Detect which cell encompasses the target text, then output its (X, Y) center coordinate. 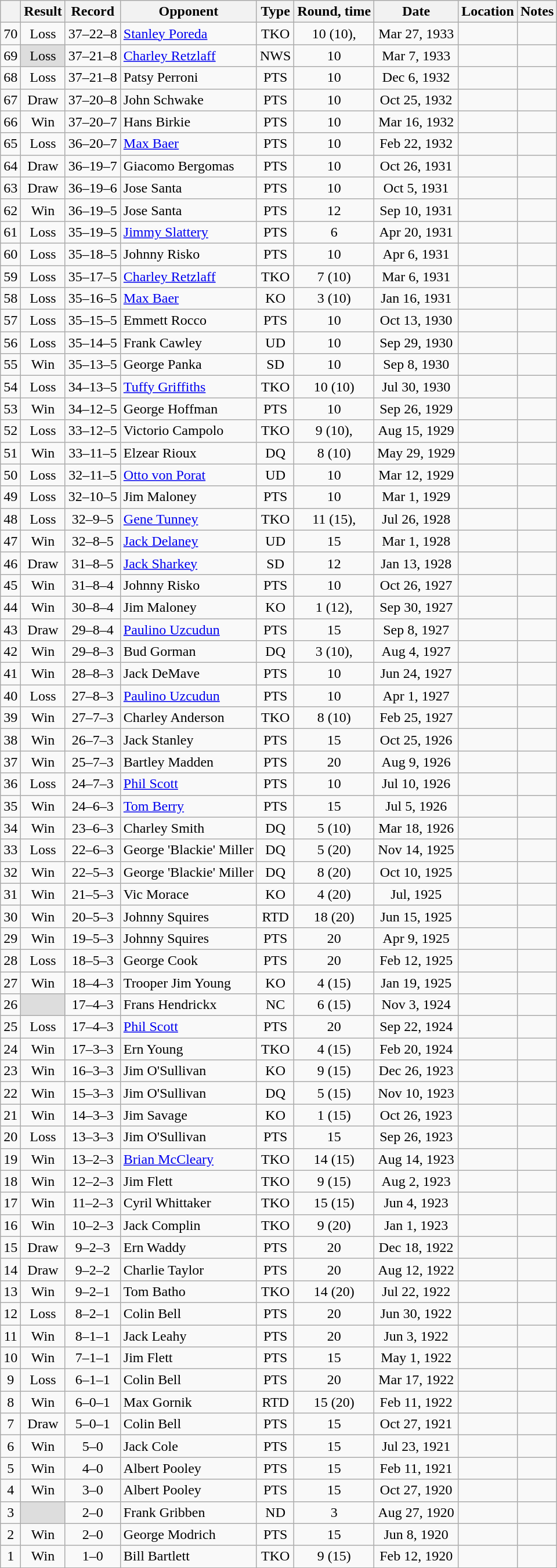
Notes (537, 12)
55 (10, 365)
70 (10, 34)
Oct 5, 1931 (417, 188)
Aug 9, 1926 (417, 762)
Jul 22, 1922 (417, 1291)
30 (10, 916)
59 (10, 277)
4–0 (93, 1468)
Apr 9, 1925 (417, 938)
Result (43, 12)
23 (10, 1071)
31–8–4 (93, 585)
Jack Complin (188, 1225)
22 (10, 1093)
29–8–4 (93, 629)
14 (15) (334, 1159)
Mar 6, 1931 (417, 277)
Record (93, 12)
17–3–3 (93, 1049)
11 (15), (334, 519)
58 (10, 299)
60 (10, 254)
Frank Cawley (188, 343)
46 (10, 563)
Charlie Taylor (188, 1269)
11–2–3 (93, 1203)
Jack Cole (188, 1446)
Feb 11, 1922 (417, 1402)
Bill Bartlett (188, 1556)
34–13–5 (93, 387)
Oct 25, 1932 (417, 100)
Aug 4, 1927 (417, 652)
Charley Smith (188, 828)
Frank Gribben (188, 1512)
Jack DeMave (188, 674)
Sep 8, 1930 (417, 365)
35–15–5 (93, 321)
28–8–3 (93, 674)
6–0–1 (93, 1402)
22–5–3 (93, 872)
Sep 29, 1930 (417, 343)
Oct 26, 1927 (417, 585)
5–0–1 (93, 1424)
Elzear Rioux (188, 453)
25 (10, 1027)
41 (10, 674)
15 (15) (334, 1203)
Sep 22, 1924 (417, 1027)
George Modrich (188, 1534)
56 (10, 343)
Jul 23, 1921 (417, 1446)
8 (20) (334, 872)
48 (10, 519)
37–22–8 (93, 34)
35–16–5 (93, 299)
Tom Batho (188, 1291)
ND (275, 1512)
Jul 10, 1926 (417, 784)
NC (275, 1005)
39 (10, 718)
Aug 2, 1923 (417, 1181)
Nov 3, 1924 (417, 1005)
23–6–3 (93, 828)
47 (10, 541)
35–17–5 (93, 277)
Sep 10, 1931 (417, 210)
5 (10, 1468)
16 (10, 1225)
Bartley Madden (188, 762)
George Cook (188, 960)
May 29, 1929 (417, 453)
53 (10, 409)
3–0 (93, 1490)
1 (10, 1556)
17 (10, 1203)
6–1–1 (93, 1380)
34 (10, 828)
68 (10, 78)
NWS (275, 56)
7 (10, 1424)
8–1–1 (93, 1335)
Jul 26, 1928 (417, 519)
Hans Birkie (188, 122)
Type (275, 12)
6 (15) (334, 1005)
33–11–5 (93, 453)
Round, time (334, 12)
Mar 18, 1926 (417, 828)
Apr 1, 1927 (417, 696)
14 (20) (334, 1291)
9 (10), (334, 431)
9–2–1 (93, 1291)
30–8–4 (93, 607)
34–12–5 (93, 409)
69 (10, 56)
13–2–3 (93, 1159)
35–14–5 (93, 343)
33–12–5 (93, 431)
Jan 1, 1923 (417, 1225)
65 (10, 144)
45 (10, 585)
Oct 25, 1926 (417, 740)
Jun 15, 1925 (417, 916)
May 1, 1922 (417, 1358)
42 (10, 652)
15–3–3 (93, 1093)
Stanley Poreda (188, 34)
32 (10, 872)
22–6–3 (93, 850)
Ern Young (188, 1049)
Brian McCleary (188, 1159)
8 (10, 1402)
Dec 26, 1923 (417, 1071)
18–5–3 (93, 960)
Jun 30, 1922 (417, 1313)
67 (10, 100)
35–13–5 (93, 365)
Tom Berry (188, 806)
13–3–3 (93, 1137)
Dec 6, 1932 (417, 78)
Oct 26, 1923 (417, 1115)
5 (15) (334, 1093)
Jul, 1925 (417, 894)
36–19–5 (93, 210)
15 (20) (334, 1402)
1 (15) (334, 1115)
36–19–7 (93, 166)
George Hoffman (188, 409)
Mar 17, 1922 (417, 1380)
49 (10, 497)
32–8–5 (93, 541)
Frans Hendrickx (188, 1005)
10 (10) (334, 387)
1 (12), (334, 607)
57 (10, 321)
7–1–1 (93, 1358)
66 (10, 122)
Giacomo Bergomas (188, 166)
37 (10, 762)
35–18–5 (93, 254)
33 (10, 850)
21–5–3 (93, 894)
Jim Savage (188, 1115)
Feb 11, 1921 (417, 1468)
Feb 20, 1924 (417, 1049)
14–3–3 (93, 1115)
Mar 1, 1929 (417, 497)
5–0 (93, 1446)
4 (20) (334, 894)
12–2–3 (93, 1181)
3 (10) (334, 299)
9 (20) (334, 1225)
Gene Tunney (188, 519)
29–8–3 (93, 652)
28 (10, 960)
Nov 10, 1923 (417, 1093)
9 (10, 1380)
Otto von Porat (188, 475)
24–7–3 (93, 784)
Jimmy Slattery (188, 232)
11 (10, 1335)
26–7–3 (93, 740)
Sep 26, 1929 (417, 409)
13 (10, 1291)
36 (10, 784)
Jan 16, 1931 (417, 299)
1–0 (93, 1556)
Oct 10, 1925 (417, 872)
Aug 27, 1920 (417, 1512)
Oct 27, 1921 (417, 1424)
Bud Gorman (188, 652)
38 (10, 740)
9–2–3 (93, 1247)
Oct 27, 1920 (417, 1490)
Jan 19, 1925 (417, 983)
52 (10, 431)
Mar 27, 1933 (417, 34)
37–20–7 (93, 122)
Jun 24, 1927 (417, 674)
2 (10, 1534)
Dec 18, 1922 (417, 1247)
George Panka (188, 365)
5 (10) (334, 828)
32–11–5 (93, 475)
10 (10), (334, 34)
20–5–3 (93, 916)
32–10–5 (93, 497)
Patsy Perroni (188, 78)
35–19–5 (93, 232)
Apr 20, 1931 (417, 232)
36–19–6 (93, 188)
25–7–3 (93, 762)
40 (10, 696)
51 (10, 453)
27 (10, 983)
61 (10, 232)
36–20–7 (93, 144)
Jack Leahy (188, 1335)
3 (10), (334, 652)
Apr 6, 1931 (417, 254)
54 (10, 387)
Jun 3, 1922 (417, 1335)
Aug 15, 1929 (417, 431)
Feb 12, 1925 (417, 960)
18 (10, 1181)
Feb 12, 1920 (417, 1556)
27–7–3 (93, 718)
18 (20) (334, 916)
Sep 30, 1927 (417, 607)
Cyril Whittaker (188, 1203)
19–5–3 (93, 938)
31 (10, 894)
9–2–2 (93, 1269)
Charley Anderson (188, 718)
Max Gornik (188, 1402)
Emmett Rocco (188, 321)
24 (10, 1049)
44 (10, 607)
Nov 14, 1925 (417, 850)
Jack Stanley (188, 740)
37–20–8 (93, 100)
35 (10, 806)
50 (10, 475)
Victorio Campolo (188, 431)
Oct 13, 1930 (417, 321)
18–4–3 (93, 983)
Date (417, 12)
Jul 30, 1930 (417, 387)
26 (10, 1005)
Jul 5, 1926 (417, 806)
7 (10) (334, 277)
Jack Sharkey (188, 563)
21 (10, 1115)
Mar 16, 1932 (417, 122)
Jan 13, 1928 (417, 563)
Jun 4, 1923 (417, 1203)
4 (10, 1490)
32–9–5 (93, 519)
Mar 7, 1933 (417, 56)
19 (10, 1159)
Trooper Jim Young (188, 983)
63 (10, 188)
8–2–1 (93, 1313)
Aug 12, 1922 (417, 1269)
John Schwake (188, 100)
Jack Delaney (188, 541)
64 (10, 166)
62 (10, 210)
Tuffy Griffiths (188, 387)
14 (10, 1269)
43 (10, 629)
Sep 26, 1923 (417, 1137)
Feb 22, 1932 (417, 144)
Vic Morace (188, 894)
Opponent (188, 12)
Sep 8, 1927 (417, 629)
5 (20) (334, 850)
31–8–5 (93, 563)
Location (488, 12)
Aug 14, 1923 (417, 1159)
Ern Waddy (188, 1247)
29 (10, 938)
16–3–3 (93, 1071)
10–2–3 (93, 1225)
Mar 1, 1928 (417, 541)
Jun 8, 1920 (417, 1534)
Oct 26, 1931 (417, 166)
Mar 12, 1929 (417, 475)
27–8–3 (93, 696)
Feb 25, 1927 (417, 718)
24–6–3 (93, 806)
